Detect which cell encompasses the target text, then output its (x, y) center coordinate. 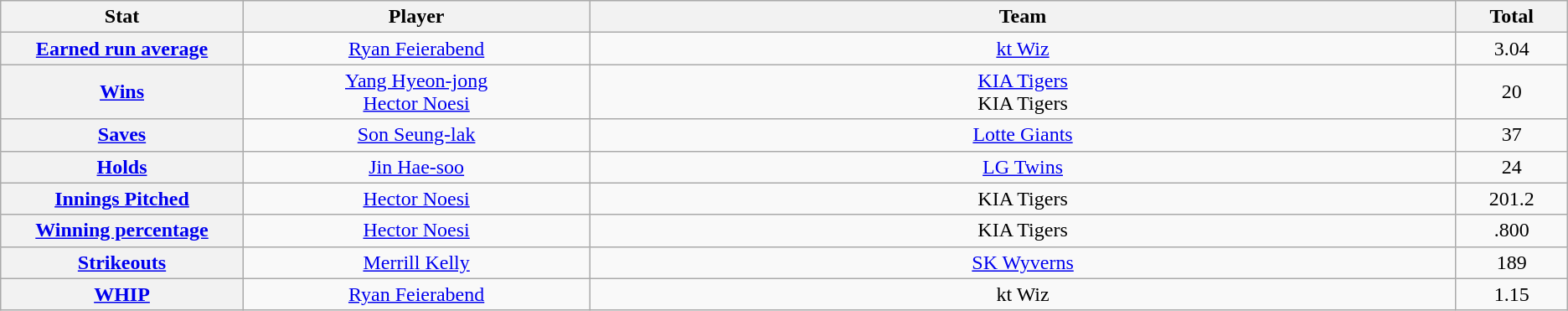
Yang Hyeon-jongHector Noesi (416, 92)
KIA TigersKIA Tigers (1023, 92)
Total (1511, 17)
24 (1511, 167)
Lotte Giants (1023, 135)
Jin Hae-soo (416, 167)
WHIP (122, 294)
Wins (122, 92)
20 (1511, 92)
LG Twins (1023, 167)
Winning percentage (122, 231)
Stat (122, 17)
Holds (122, 167)
189 (1511, 262)
Strikeouts (122, 262)
201.2 (1511, 199)
Player (416, 17)
Earned run average (122, 49)
Innings Pitched (122, 199)
37 (1511, 135)
.800 (1511, 231)
1.15 (1511, 294)
Saves (122, 135)
Team (1023, 17)
SK Wyverns (1023, 262)
Son Seung-lak (416, 135)
Merrill Kelly (416, 262)
3.04 (1511, 49)
